Pinpoint the cell where the given text exists, returning its (X, Y) midpoint coordinate. 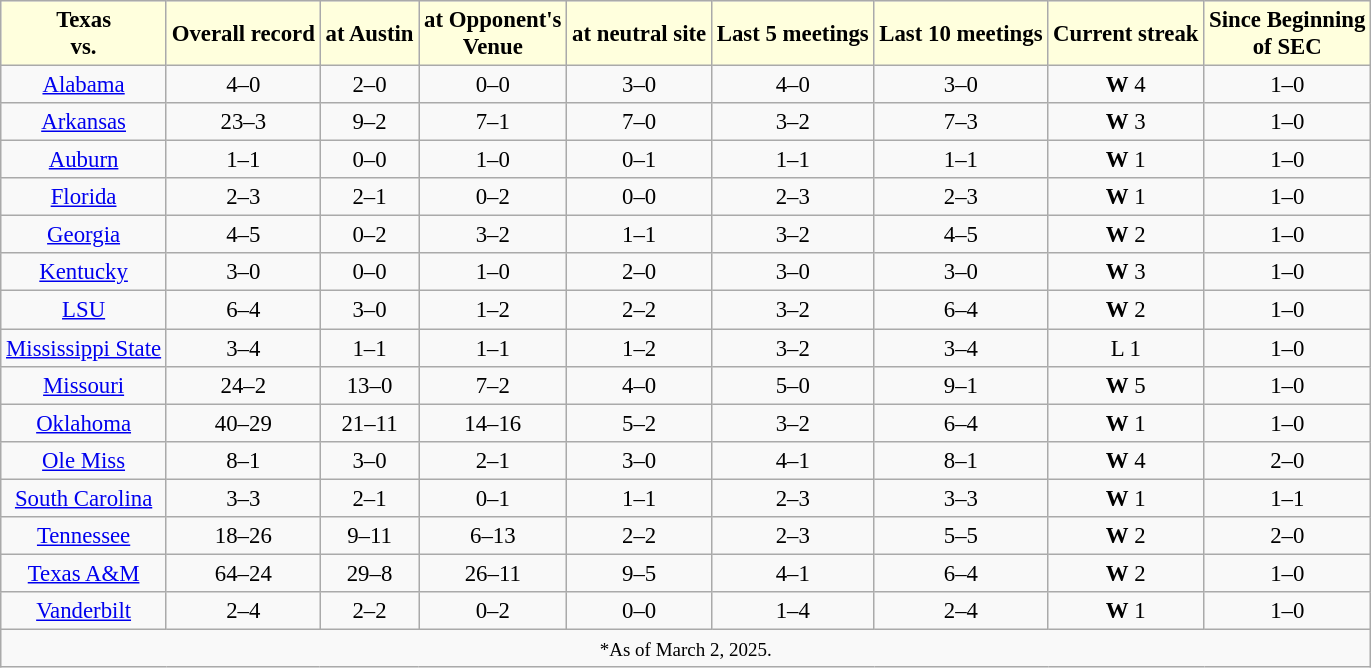
Last 5 meetings (792, 34)
9–1 (961, 385)
14–16 (493, 423)
Tennessee (84, 536)
South Carolina (84, 498)
Mississippi State (84, 348)
5–0 (792, 385)
18–26 (243, 536)
6–13 (493, 536)
7–1 (493, 122)
9–2 (370, 122)
7–0 (640, 122)
7–2 (493, 385)
Ole Miss (84, 460)
Current streak (1126, 34)
64–24 (243, 573)
5–5 (961, 536)
24–2 (243, 385)
*As of March 2, 2025. (686, 648)
Florida (84, 197)
at neutral site (640, 34)
1–4 (792, 611)
9–11 (370, 536)
Auburn (84, 160)
Missouri (84, 385)
7–3 (961, 122)
40–29 (243, 423)
9–5 (640, 573)
21–11 (370, 423)
5–2 (640, 423)
L 1 (1126, 348)
Since Beginningof SEC (1288, 34)
Georgia (84, 235)
at Opponent's Venue (493, 34)
13–0 (370, 385)
Alabama (84, 85)
at Austin (370, 34)
Last 10 meetings (961, 34)
Kentucky (84, 273)
Texas A&M (84, 573)
23–3 (243, 122)
Oklahoma (84, 423)
Overall record (243, 34)
W 5 (1126, 385)
LSU (84, 310)
Vanderbilt (84, 611)
Texasvs. (84, 34)
Arkansas (84, 122)
29–8 (370, 573)
26–11 (493, 573)
